Pinpoint the cell where the given text exists, returning its (x, y) midpoint coordinate. 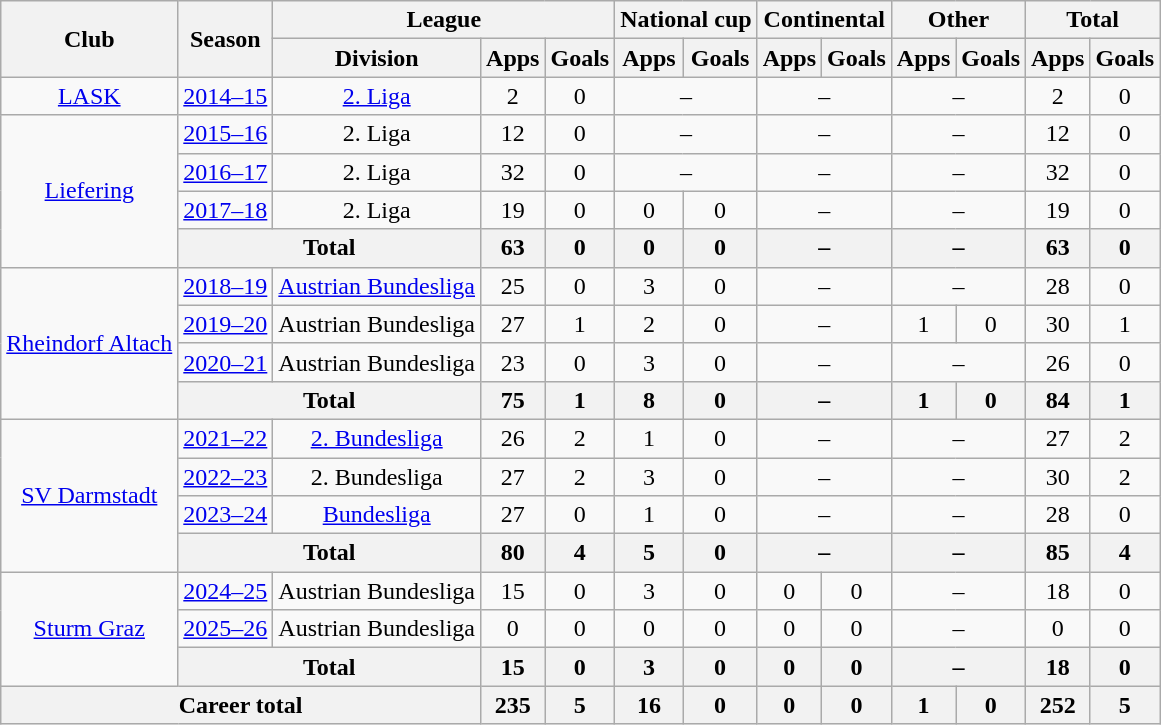
2024–25 (226, 591)
LASK (90, 96)
Other (958, 20)
252 (1058, 705)
SV Darmstadt (90, 495)
75 (513, 400)
Division (377, 58)
Liefering (90, 191)
80 (513, 553)
2016–17 (226, 172)
2022–23 (226, 477)
2017–18 (226, 210)
16 (649, 705)
Continental (824, 20)
2018–19 (226, 286)
Club (90, 39)
2014–15 (226, 96)
Season (226, 39)
84 (1058, 400)
25 (513, 286)
23 (513, 362)
235 (513, 705)
85 (1058, 553)
2025–26 (226, 629)
League (444, 20)
2021–22 (226, 438)
Sturm Graz (90, 629)
Bundesliga (377, 515)
2020–21 (226, 362)
Career total (241, 705)
2023–24 (226, 515)
8 (649, 400)
Rheindorf Altach (90, 343)
2019–20 (226, 324)
National cup (686, 20)
2015–16 (226, 134)
